Scan for the cell matching the given text and deliver its [x, y] coordinate at center. 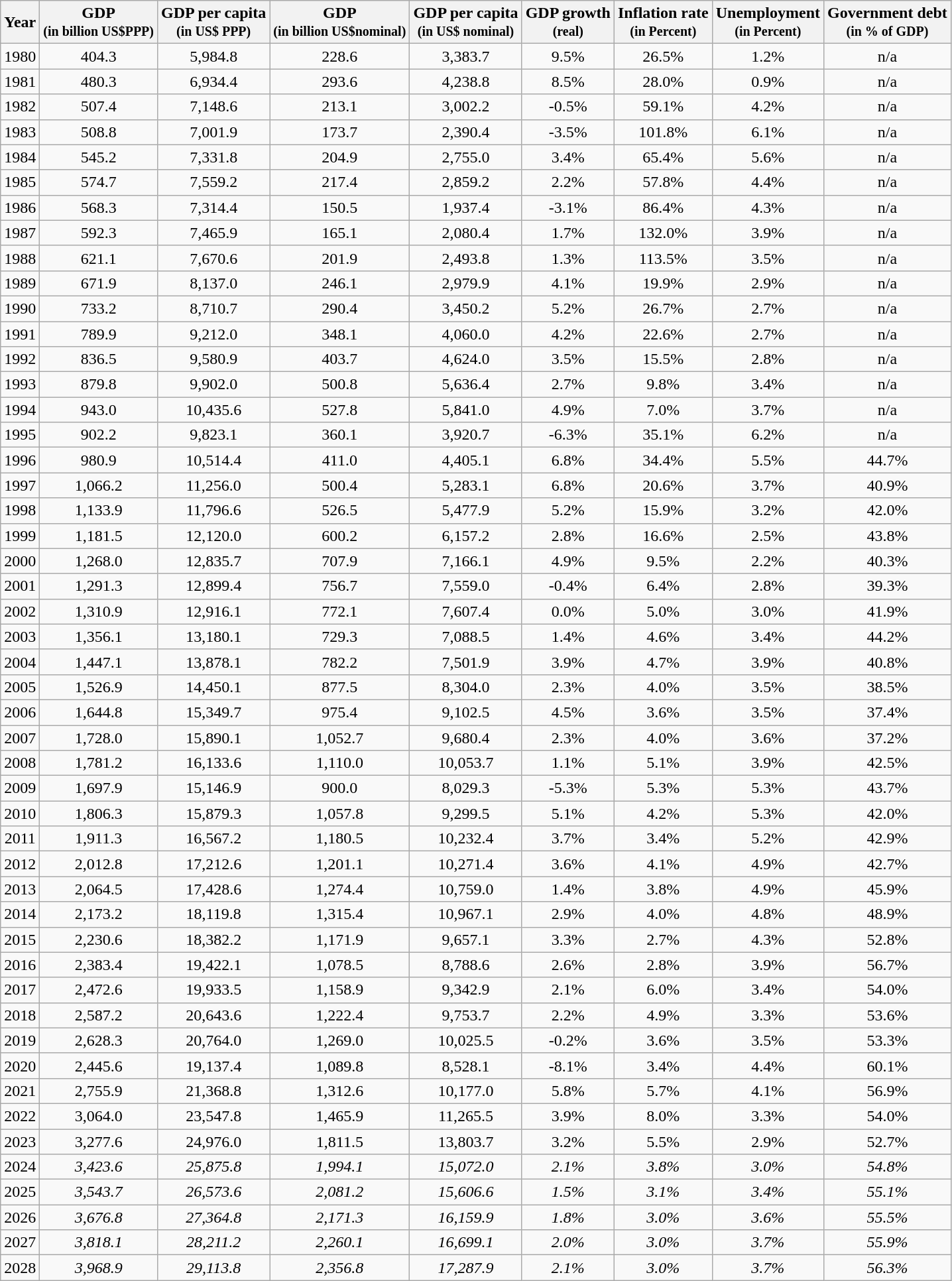
2,445.6 [99, 1066]
2,755.9 [99, 1091]
2,260.1 [339, 1243]
1,806.3 [99, 814]
7,607.4 [465, 611]
3,002.2 [465, 107]
15,606.6 [465, 1192]
1983 [20, 132]
Government debt(in % of GDP) [888, 23]
2025 [20, 1192]
3,064.0 [99, 1116]
10,271.4 [465, 864]
7,001.9 [213, 132]
1990 [20, 308]
4,405.1 [465, 460]
20.6% [663, 485]
1985 [20, 182]
16,699.1 [465, 1243]
707.9 [339, 561]
1.3% [567, 258]
5,636.4 [465, 385]
5.0% [663, 611]
1.7% [567, 233]
22.6% [663, 334]
1,315.4 [339, 914]
2011 [20, 839]
Year [20, 23]
2015 [20, 940]
1989 [20, 283]
1993 [20, 385]
8,029.3 [465, 788]
17,428.6 [213, 889]
246.1 [339, 283]
1,465.9 [339, 1116]
7,088.5 [465, 637]
GDP(in billion US$nominal) [339, 23]
1980 [20, 56]
2028 [20, 1268]
1,312.6 [339, 1091]
8.5% [567, 82]
12,899.4 [213, 586]
1,994.1 [339, 1167]
53.6% [888, 1015]
GDP growth(real) [567, 23]
44.7% [888, 460]
16,133.6 [213, 763]
1,078.5 [339, 965]
37.4% [888, 712]
1,201.1 [339, 864]
45.9% [888, 889]
1984 [20, 157]
3,450.2 [465, 308]
733.2 [99, 308]
228.6 [339, 56]
29,113.8 [213, 1268]
9,753.7 [465, 1015]
19.9% [663, 283]
17,212.6 [213, 864]
6.1% [768, 132]
411.0 [339, 460]
1,180.5 [339, 839]
1,937.4 [465, 208]
8,304.0 [465, 687]
16,567.2 [213, 839]
1988 [20, 258]
5.7% [663, 1091]
10,435.6 [213, 410]
2012 [20, 864]
500.8 [339, 385]
213.1 [339, 107]
9,299.5 [465, 814]
217.4 [339, 182]
2017 [20, 990]
1,158.9 [339, 990]
41.9% [888, 611]
6,934.4 [213, 82]
34.4% [663, 460]
5,283.1 [465, 485]
38.5% [888, 687]
1,781.2 [99, 763]
980.9 [99, 460]
9,680.4 [465, 738]
7,331.8 [213, 157]
21,368.8 [213, 1091]
2,755.0 [465, 157]
836.5 [99, 359]
1,057.8 [339, 814]
6.4% [663, 586]
1996 [20, 460]
9,212.0 [213, 334]
1,066.2 [99, 485]
10,053.7 [465, 763]
526.5 [339, 511]
2.5% [768, 536]
508.8 [99, 132]
42.5% [888, 763]
12,835.7 [213, 561]
3,383.7 [465, 56]
2004 [20, 662]
2,080.4 [465, 233]
40.9% [888, 485]
480.3 [99, 82]
25,875.8 [213, 1167]
16,159.9 [465, 1217]
20,643.6 [213, 1015]
2,081.2 [339, 1192]
24,976.0 [213, 1141]
40.3% [888, 561]
2003 [20, 637]
-8.1% [567, 1066]
6,157.2 [465, 536]
2,472.6 [99, 990]
-3.5% [567, 132]
1,274.4 [339, 889]
GDP per capita(in US$ nominal) [465, 23]
1,310.9 [99, 611]
54.8% [888, 1167]
2022 [20, 1116]
173.7 [339, 132]
1,268.0 [99, 561]
11,796.6 [213, 511]
204.9 [339, 157]
9.8% [663, 385]
20,764.0 [213, 1040]
1.5% [567, 1192]
1,728.0 [99, 738]
2,979.9 [465, 283]
16.6% [663, 536]
2,587.2 [99, 1015]
1,447.1 [99, 662]
1,052.7 [339, 738]
14,450.1 [213, 687]
2,859.2 [465, 182]
574.7 [99, 182]
3,543.7 [99, 1192]
877.5 [339, 687]
2024 [20, 1167]
3,968.9 [99, 1268]
10,759.0 [465, 889]
348.1 [339, 334]
113.5% [663, 258]
8,528.1 [465, 1066]
7,501.9 [465, 662]
1992 [20, 359]
0.0% [567, 611]
671.9 [99, 283]
9,657.1 [465, 940]
86.4% [663, 208]
59.1% [663, 107]
10,025.5 [465, 1040]
3,277.6 [99, 1141]
4,238.8 [465, 82]
2009 [20, 788]
-0.2% [567, 1040]
15,072.0 [465, 1167]
2001 [20, 586]
28,211.2 [213, 1243]
10,514.4 [213, 460]
5,841.0 [465, 410]
1.1% [567, 763]
545.2 [99, 157]
789.9 [99, 334]
19,422.1 [213, 965]
592.3 [99, 233]
-0.5% [567, 107]
2016 [20, 965]
39.3% [888, 586]
8,788.6 [465, 965]
13,878.1 [213, 662]
1999 [20, 536]
2000 [20, 561]
1,291.3 [99, 586]
1,269.0 [339, 1040]
2,383.4 [99, 965]
55.5% [888, 1217]
1,133.9 [99, 511]
43.8% [888, 536]
42.9% [888, 839]
9,342.9 [465, 990]
1,526.9 [99, 687]
975.4 [339, 712]
2,064.5 [99, 889]
902.2 [99, 435]
15.9% [663, 511]
-3.1% [567, 208]
293.6 [339, 82]
1,811.5 [339, 1141]
4.7% [663, 662]
2021 [20, 1091]
360.1 [339, 435]
101.8% [663, 132]
6.2% [768, 435]
8.0% [663, 1116]
507.4 [99, 107]
Inflation rate(in Percent) [663, 23]
GDP(in billion US$PPP) [99, 23]
40.8% [888, 662]
600.2 [339, 536]
2014 [20, 914]
28.0% [663, 82]
9,823.1 [213, 435]
2,230.6 [99, 940]
3,423.6 [99, 1167]
44.2% [888, 637]
15,879.3 [213, 814]
1,181.5 [99, 536]
2,390.4 [465, 132]
55.1% [888, 1192]
2,173.2 [99, 914]
5,984.8 [213, 56]
Unemployment(in Percent) [768, 23]
2018 [20, 1015]
12,120.0 [213, 536]
26,573.6 [213, 1192]
11,265.5 [465, 1116]
2.6% [567, 965]
403.7 [339, 359]
43.7% [888, 788]
2023 [20, 1141]
500.4 [339, 485]
65.4% [663, 157]
527.8 [339, 410]
7,559.2 [213, 182]
772.1 [339, 611]
1,222.4 [339, 1015]
18,382.2 [213, 940]
2027 [20, 1243]
5.6% [768, 157]
42.7% [888, 864]
150.5 [339, 208]
15.5% [663, 359]
1994 [20, 410]
568.3 [99, 208]
7,314.4 [213, 208]
9,580.9 [213, 359]
1,171.9 [339, 940]
1,911.3 [99, 839]
26.5% [663, 56]
165.1 [339, 233]
4.5% [567, 712]
2,628.3 [99, 1040]
1.8% [567, 1217]
2,493.8 [465, 258]
52.7% [888, 1141]
1981 [20, 82]
6.0% [663, 990]
15,349.7 [213, 712]
1982 [20, 107]
15,890.1 [213, 738]
-6.3% [567, 435]
2019 [20, 1040]
404.3 [99, 56]
9,102.5 [465, 712]
-0.4% [567, 586]
57.8% [663, 182]
56.7% [888, 965]
7.0% [663, 410]
GDP per capita(in US$ PPP) [213, 23]
8,710.7 [213, 308]
56.9% [888, 1091]
13,180.1 [213, 637]
4.6% [663, 637]
15,146.9 [213, 788]
17,287.9 [465, 1268]
1987 [20, 233]
1,110.0 [339, 763]
2013 [20, 889]
10,177.0 [465, 1091]
2008 [20, 763]
201.9 [339, 258]
12,916.1 [213, 611]
5,477.9 [465, 511]
1995 [20, 435]
8,137.0 [213, 283]
-5.3% [567, 788]
27,364.8 [213, 1217]
1991 [20, 334]
1997 [20, 485]
52.8% [888, 940]
1,356.1 [99, 637]
18,119.8 [213, 914]
132.0% [663, 233]
1.2% [768, 56]
1998 [20, 511]
943.0 [99, 410]
621.1 [99, 258]
2002 [20, 611]
7,670.6 [213, 258]
60.1% [888, 1066]
55.9% [888, 1243]
7,465.9 [213, 233]
7,166.1 [465, 561]
756.7 [339, 586]
729.3 [339, 637]
19,933.5 [213, 990]
7,148.6 [213, 107]
2,012.8 [99, 864]
290.4 [339, 308]
1,697.9 [99, 788]
26.7% [663, 308]
2,356.8 [339, 1268]
2,171.3 [339, 1217]
4,624.0 [465, 359]
7,559.0 [465, 586]
1,644.8 [99, 712]
1986 [20, 208]
23,547.8 [213, 1116]
2020 [20, 1066]
1,089.8 [339, 1066]
53.3% [888, 1040]
37.2% [888, 738]
4,060.0 [465, 334]
9,902.0 [213, 385]
0.9% [768, 82]
2026 [20, 1217]
2010 [20, 814]
2005 [20, 687]
2007 [20, 738]
56.3% [888, 1268]
13,803.7 [465, 1141]
3.1% [663, 1192]
35.1% [663, 435]
879.8 [99, 385]
900.0 [339, 788]
5.8% [567, 1091]
48.9% [888, 914]
3,920.7 [465, 435]
10,232.4 [465, 839]
11,256.0 [213, 485]
4.8% [768, 914]
3,818.1 [99, 1243]
2.0% [567, 1243]
3,676.8 [99, 1217]
19,137.4 [213, 1066]
2006 [20, 712]
10,967.1 [465, 914]
782.2 [339, 662]
